Provide the (X, Y) coordinate of the cell's center where the given text is located.  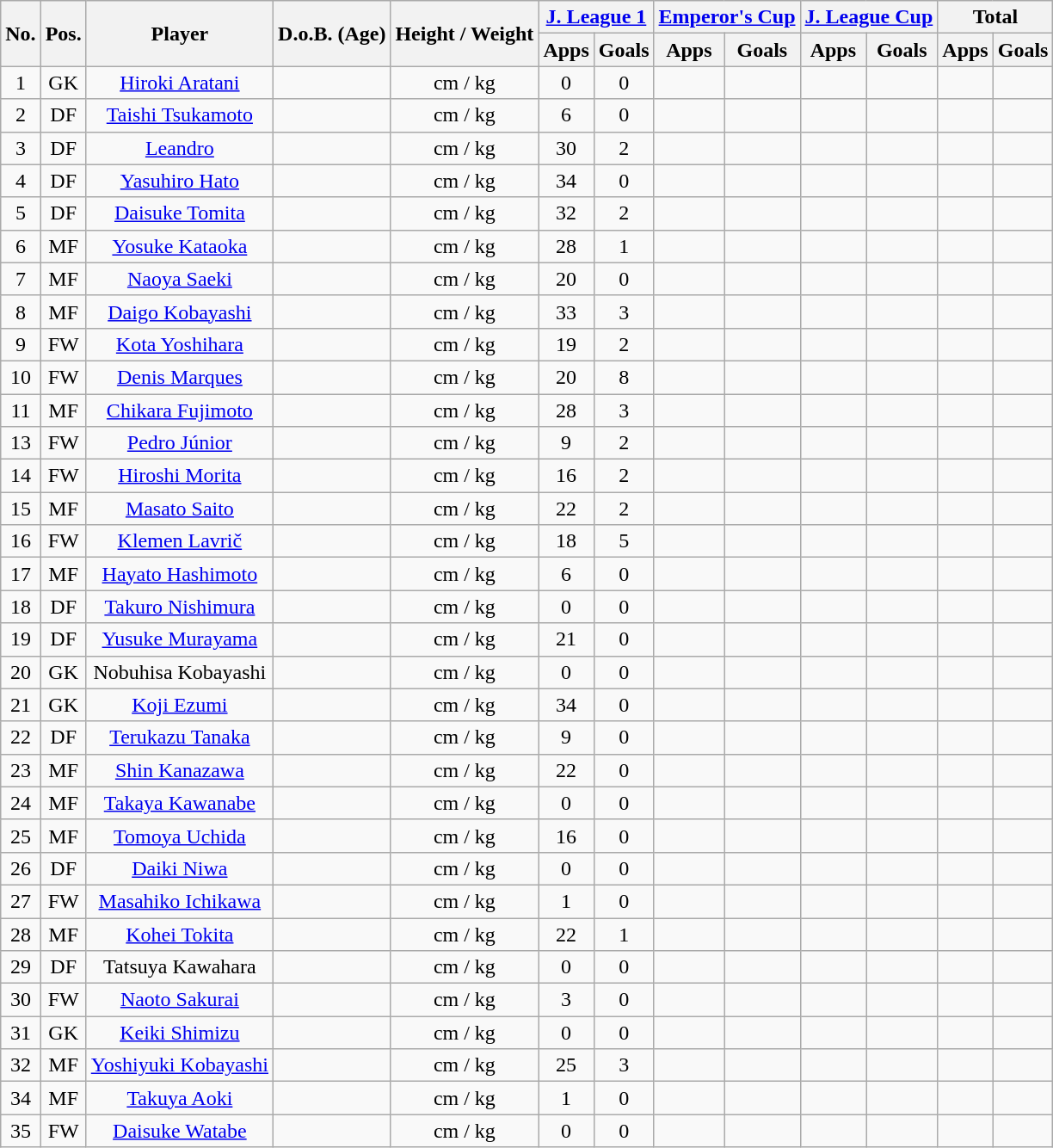
Daigo Kobayashi (179, 312)
Yosuke Kataoka (179, 246)
Klemen Lavrič (179, 541)
Tatsuya Kawahara (179, 967)
Kohei Tokita (179, 934)
17 (21, 574)
26 (21, 868)
Height / Weight (465, 34)
Yusuke Murayama (179, 639)
Daisuke Watabe (179, 1131)
Naoto Sakurai (179, 1000)
No. (21, 34)
Naoya Saeki (179, 279)
Daisuke Tomita (179, 213)
Chikara Fujimoto (179, 410)
Leandro (179, 148)
Emperor's Cup (727, 17)
Shin Kanazawa (179, 770)
Pedro Júnior (179, 443)
Takaya Kawanabe (179, 803)
11 (21, 410)
35 (21, 1131)
Takuro Nishimura (179, 607)
D.o.B. (Age) (332, 34)
15 (21, 509)
Hiroki Aratani (179, 83)
Kota Yoshihara (179, 344)
J. League 1 (596, 17)
33 (566, 312)
Terukazu Tanaka (179, 738)
23 (21, 770)
4 (21, 181)
10 (21, 377)
31 (21, 1033)
Koji Ezumi (179, 705)
Hiroshi Morita (179, 476)
Taishi Tsukamoto (179, 115)
Tomoya Uchida (179, 836)
Takuya Aoki (179, 1098)
24 (21, 803)
14 (21, 476)
Keiki Shimizu (179, 1033)
Nobuhisa Kobayashi (179, 672)
13 (21, 443)
J. League Cup (869, 17)
Player (179, 34)
Denis Marques (179, 377)
Masato Saito (179, 509)
Pos. (64, 34)
Daiki Niwa (179, 868)
29 (21, 967)
27 (21, 901)
Total (995, 17)
Masahiko Ichikawa (179, 901)
Hayato Hashimoto (179, 574)
Yoshiyuki Kobayashi (179, 1065)
7 (21, 279)
Yasuhiro Hato (179, 181)
